For the text-containing cell, return its midpoint in (X, Y) coordinate format. 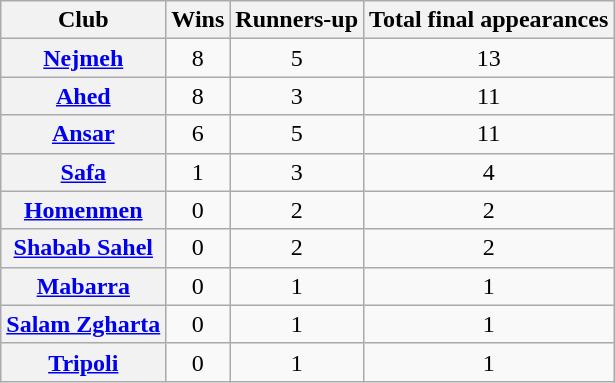
Shabab Sahel (84, 248)
Total final appearances (489, 20)
Ansar (84, 134)
Salam Zgharta (84, 324)
Runners-up (297, 20)
4 (489, 172)
Club (84, 20)
13 (489, 58)
Nejmeh (84, 58)
Wins (198, 20)
Mabarra (84, 286)
Ahed (84, 96)
Tripoli (84, 362)
Homenmen (84, 210)
Safa (84, 172)
6 (198, 134)
